Determine the (X, Y) coordinate at the center of the cell enclosing the given text.  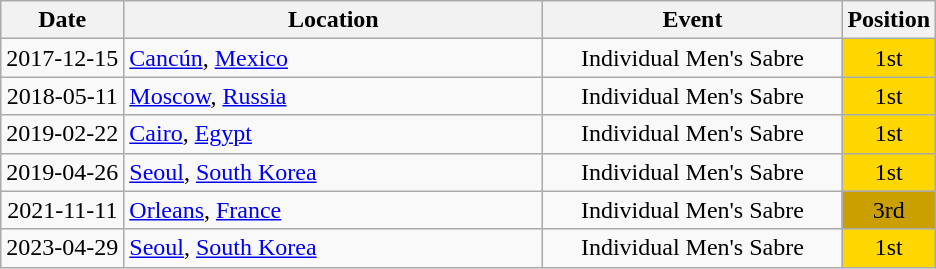
Moscow, Russia (334, 96)
Orleans, France (334, 210)
Location (334, 20)
2018-05-11 (62, 96)
3rd (889, 210)
2017-12-15 (62, 58)
Cancún, Mexico (334, 58)
2021-11-11 (62, 210)
2019-02-22 (62, 134)
Position (889, 20)
Cairo, Egypt (334, 134)
Date (62, 20)
2023-04-29 (62, 248)
2019-04-26 (62, 172)
Event (692, 20)
